Identify which cell holds the provided text, then report its [x, y] central coordinate. 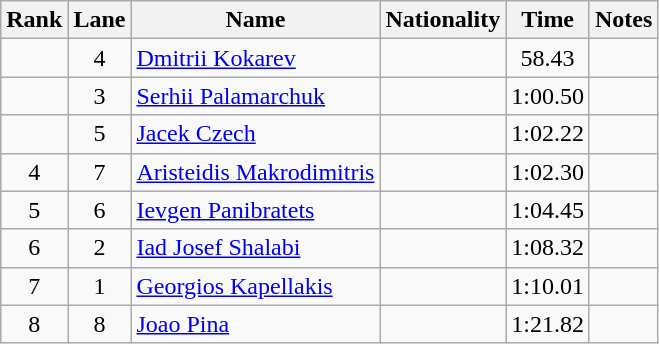
1:00.50 [548, 96]
1:02.22 [548, 134]
1 [100, 286]
1:10.01 [548, 286]
Time [548, 20]
1:21.82 [548, 324]
Lane [100, 20]
58.43 [548, 58]
Ievgen Panibratets [256, 210]
Notes [623, 20]
Georgios Kapellakis [256, 286]
Jacek Czech [256, 134]
2 [100, 248]
Rank [34, 20]
Joao Pina [256, 324]
Dmitrii Kokarev [256, 58]
3 [100, 96]
Name [256, 20]
Nationality [443, 20]
Aristeidis Makrodimitris [256, 172]
Iad Josef Shalabi [256, 248]
1:02.30 [548, 172]
1:04.45 [548, 210]
Serhii Palamarchuk [256, 96]
1:08.32 [548, 248]
